Extract the (x, y) coordinate from the center of the cell holding the provided text.  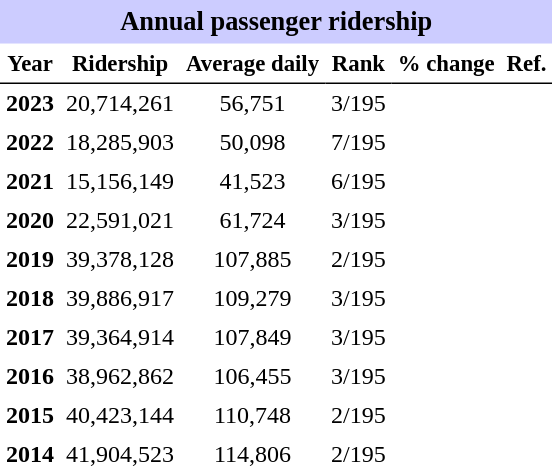
110,748 (252, 416)
39,886,917 (120, 298)
56,751 (252, 104)
2018 (30, 298)
107,885 (252, 260)
2016 (30, 376)
2019 (30, 260)
% change (446, 64)
2015 (30, 416)
2023 (30, 104)
Average daily (252, 64)
38,962,862 (120, 376)
61,724 (252, 220)
Annual passenger ridership (276, 22)
22,591,021 (120, 220)
40,423,144 (120, 416)
2017 (30, 338)
41,523 (252, 182)
106,455 (252, 376)
109,279 (252, 298)
7/195 (358, 142)
39,378,128 (120, 260)
20,714,261 (120, 104)
15,156,149 (120, 182)
2020 (30, 220)
2022 (30, 142)
107,849 (252, 338)
6/195 (358, 182)
50,098 (252, 142)
2021 (30, 182)
Ridership (120, 64)
39,364,914 (120, 338)
Rank (358, 64)
Year (30, 64)
18,285,903 (120, 142)
